Identify which cell holds the provided text, then report its (X, Y) central coordinate. 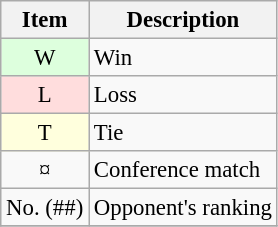
Item (45, 20)
W (45, 58)
Win (184, 58)
¤ (45, 170)
Loss (184, 95)
Tie (184, 133)
Description (184, 20)
Opponent's ranking (184, 208)
L (45, 95)
Conference match (184, 170)
T (45, 133)
No. (##) (45, 208)
